Extract the (x, y) coordinate from the center of the cell holding the provided text.  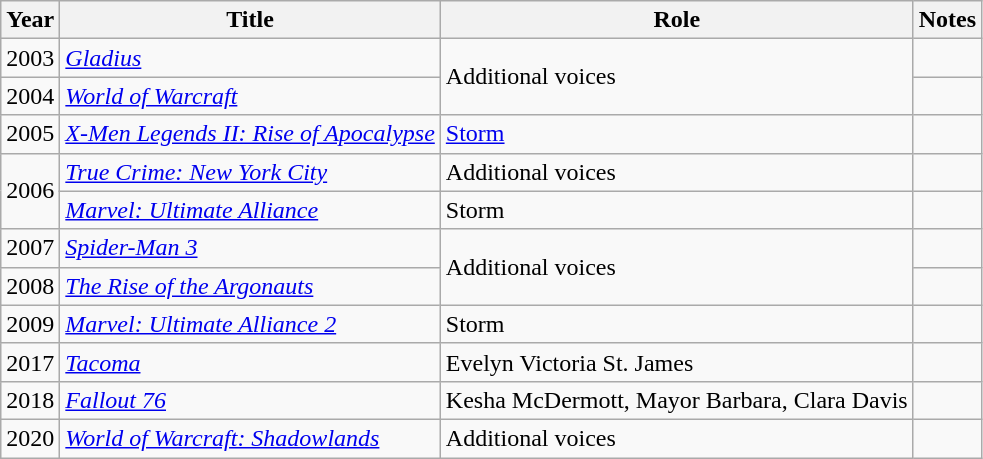
Gladius (250, 58)
X-Men Legends II: Rise of Apocalypse (250, 134)
2017 (30, 362)
2018 (30, 400)
World of Warcraft (250, 96)
Kesha McDermott, Mayor Barbara, Clara Davis (676, 400)
2004 (30, 96)
2007 (30, 248)
2020 (30, 438)
World of Warcraft: Shadowlands (250, 438)
Tacoma (250, 362)
Marvel: Ultimate Alliance 2 (250, 324)
Role (676, 20)
2008 (30, 286)
2005 (30, 134)
The Rise of the Argonauts (250, 286)
Marvel: Ultimate Alliance (250, 210)
Notes (947, 20)
True Crime: New York City (250, 172)
Evelyn Victoria St. James (676, 362)
Title (250, 20)
Fallout 76 (250, 400)
Year (30, 20)
2006 (30, 191)
2009 (30, 324)
Spider-Man 3 (250, 248)
2003 (30, 58)
